Provide the [X, Y] coordinate of the cell's center where the given text is located.  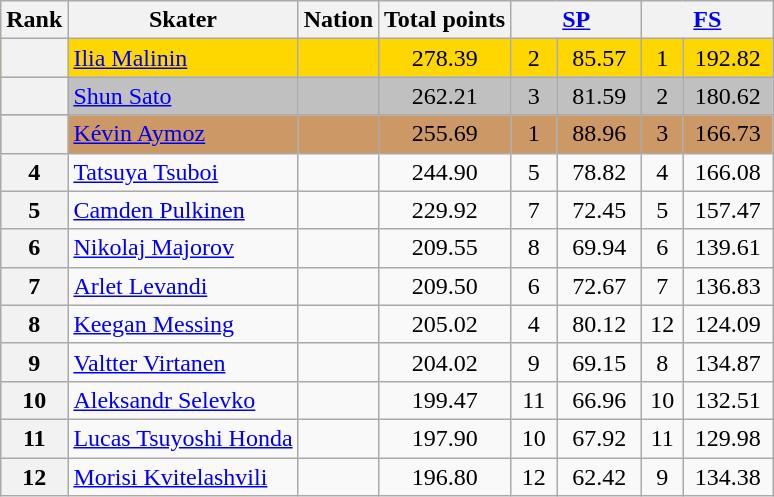
196.80 [445, 477]
Camden Pulkinen [183, 210]
Rank [34, 20]
SP [576, 20]
Kévin Aymoz [183, 134]
229.92 [445, 210]
124.09 [728, 324]
Arlet Levandi [183, 286]
262.21 [445, 96]
139.61 [728, 248]
192.82 [728, 58]
278.39 [445, 58]
Ilia Malinin [183, 58]
134.38 [728, 477]
Lucas Tsuyoshi Honda [183, 438]
88.96 [600, 134]
199.47 [445, 400]
FS [708, 20]
209.50 [445, 286]
180.62 [728, 96]
62.42 [600, 477]
Aleksandr Selevko [183, 400]
Shun Sato [183, 96]
157.47 [728, 210]
78.82 [600, 172]
69.15 [600, 362]
66.96 [600, 400]
Morisi Kvitelashvili [183, 477]
Tatsuya Tsuboi [183, 172]
204.02 [445, 362]
134.87 [728, 362]
67.92 [600, 438]
Skater [183, 20]
129.98 [728, 438]
Nation [338, 20]
72.45 [600, 210]
85.57 [600, 58]
136.83 [728, 286]
255.69 [445, 134]
209.55 [445, 248]
166.08 [728, 172]
166.73 [728, 134]
Keegan Messing [183, 324]
81.59 [600, 96]
69.94 [600, 248]
132.51 [728, 400]
205.02 [445, 324]
Total points [445, 20]
72.67 [600, 286]
80.12 [600, 324]
244.90 [445, 172]
Valtter Virtanen [183, 362]
197.90 [445, 438]
Nikolaj Majorov [183, 248]
